For the text-containing cell, return its midpoint in [X, Y] coordinate format. 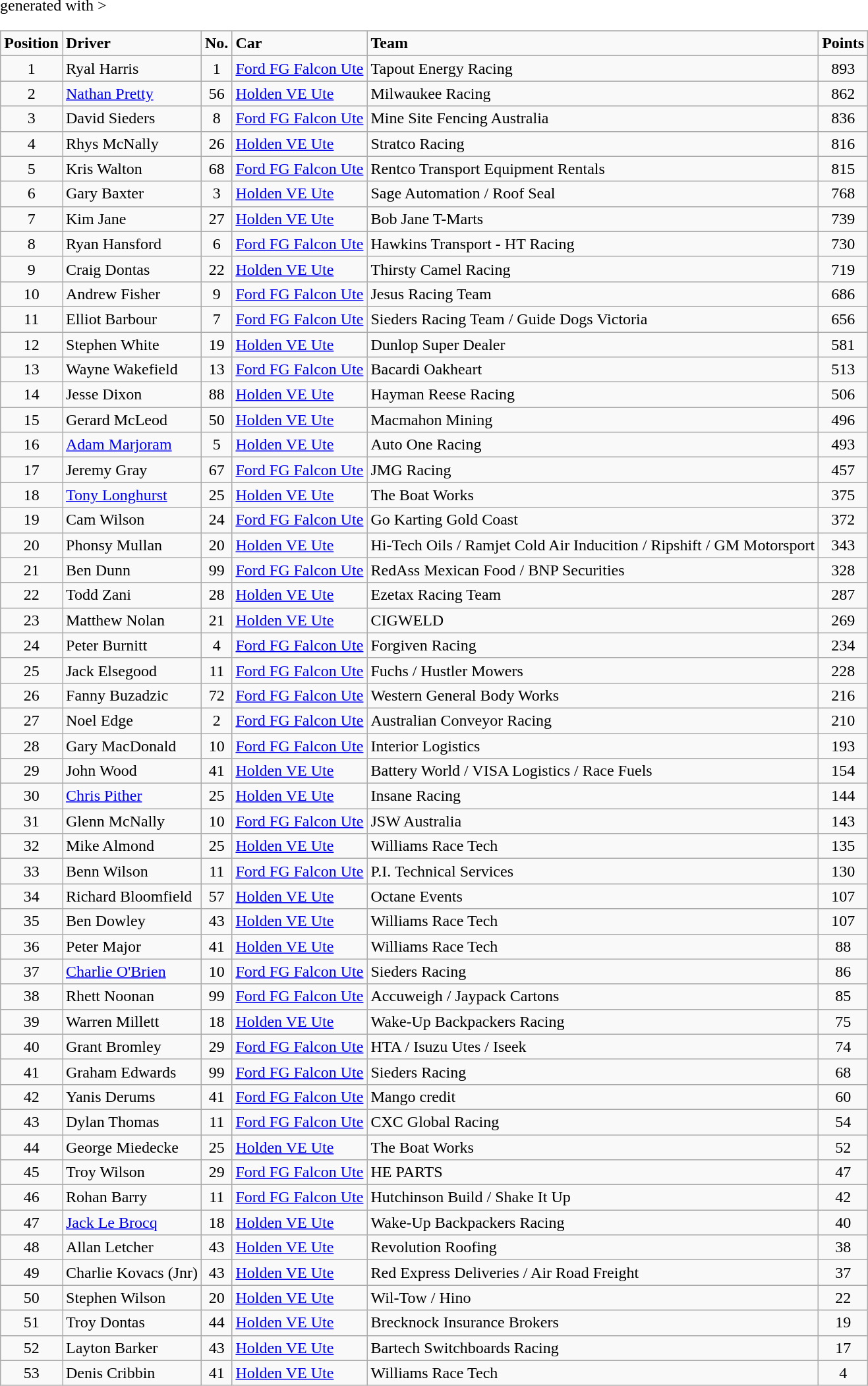
Milwaukee Racing [593, 94]
Jesse Dixon [132, 395]
Sieders Racing Team / Guide Dogs Victoria [593, 319]
46 [32, 1198]
Stephen White [132, 345]
144 [844, 796]
Bacardi Oakheart [593, 370]
Macmahon Mining [593, 420]
234 [844, 645]
56 [217, 94]
686 [844, 294]
Octane Events [593, 896]
Western General Body Works [593, 695]
CIGWELD [593, 620]
Todd Zani [132, 595]
Insane Racing [593, 796]
45 [32, 1172]
Sage Automation / Roof Seal [593, 194]
Revolution Roofing [593, 1248]
Troy Dontas [132, 1323]
Mango credit [593, 1097]
228 [844, 670]
Ben Dunn [132, 570]
Red Express Deliveries / Air Road Freight [593, 1273]
Denis Cribbin [132, 1373]
31 [32, 821]
72 [217, 695]
Kris Walton [132, 169]
513 [844, 370]
Rentco Transport Equipment Rentals [593, 169]
35 [32, 921]
Jack Le Brocq [132, 1223]
506 [844, 395]
Adam Marjoram [132, 445]
Ezetax Racing Team [593, 595]
Kim Jane [132, 219]
Rohan Barry [132, 1198]
51 [32, 1323]
86 [844, 971]
Wil-Tow / Hino [593, 1298]
Craig Dontas [132, 269]
Team [593, 43]
33 [32, 871]
496 [844, 420]
Auto One Racing [593, 445]
Stephen Wilson [132, 1298]
135 [844, 846]
Charlie Kovacs (Jnr) [132, 1273]
Forgiven Racing [593, 645]
Gary MacDonald [132, 745]
CXC Global Racing [593, 1122]
Jeremy Gray [132, 470]
75 [844, 1022]
730 [844, 244]
375 [844, 495]
Gary Baxter [132, 194]
Dylan Thomas [132, 1122]
JMG Racing [593, 470]
Nathan Pretty [132, 94]
Fuchs / Hustler Mowers [593, 670]
Ryal Harris [132, 69]
893 [844, 69]
372 [844, 520]
768 [844, 194]
Chris Pither [132, 796]
48 [32, 1248]
343 [844, 545]
15 [32, 420]
216 [844, 695]
Go Karting Gold Coast [593, 520]
RedAss Mexican Food / BNP Securities [593, 570]
Phonsy Mullan [132, 545]
Stratco Racing [593, 144]
143 [844, 821]
George Miedecke [132, 1147]
457 [844, 470]
David Sieders [132, 119]
12 [32, 345]
Hawkins Transport - HT Racing [593, 244]
Hi-Tech Oils / Ramjet Cold Air Inducition / Ripshift / GM Motorsport [593, 545]
Hayman Reese Racing [593, 395]
269 [844, 620]
Jesus Racing Team [593, 294]
53 [32, 1373]
210 [844, 720]
32 [32, 846]
Interior Logistics [593, 745]
HTA / Isuzu Utes / Iseek [593, 1047]
816 [844, 144]
Car [299, 43]
John Wood [132, 771]
Benn Wilson [132, 871]
Dunlop Super Dealer [593, 345]
Gerard McLeod [132, 420]
Ryan Hansford [132, 244]
Mike Almond [132, 846]
67 [217, 470]
Graham Edwards [132, 1072]
49 [32, 1273]
Brecknock Insurance Brokers [593, 1323]
719 [844, 269]
54 [844, 1122]
36 [32, 946]
130 [844, 871]
Rhett Noonan [132, 996]
16 [32, 445]
No. [217, 43]
493 [844, 445]
Andrew Fisher [132, 294]
Layton Barker [132, 1348]
Bob Jane T-Marts [593, 219]
Jack Elsegood [132, 670]
Glenn McNally [132, 821]
Driver [132, 43]
154 [844, 771]
Wayne Wakefield [132, 370]
Warren Millett [132, 1022]
Yanis Derums [132, 1097]
Hutchinson Build / Shake It Up [593, 1198]
Richard Bloomfield [132, 896]
Position [32, 43]
Matthew Nolan [132, 620]
23 [32, 620]
34 [32, 896]
JSW Australia [593, 821]
Peter Major [132, 946]
Elliot Barbour [132, 319]
193 [844, 745]
60 [844, 1097]
815 [844, 169]
739 [844, 219]
14 [32, 395]
85 [844, 996]
Thirsty Camel Racing [593, 269]
39 [32, 1022]
Tony Longhurst [132, 495]
328 [844, 570]
30 [32, 796]
HE PARTS [593, 1172]
287 [844, 595]
Mine Site Fencing Australia [593, 119]
Bartech Switchboards Racing [593, 1348]
Tapout Energy Racing [593, 69]
P.I. Technical Services [593, 871]
Allan Letcher [132, 1248]
581 [844, 345]
862 [844, 94]
Cam Wilson [132, 520]
Battery World / VISA Logistics / Race Fuels [593, 771]
Accuweigh / Jaypack Cartons [593, 996]
Noel Edge [132, 720]
74 [844, 1047]
836 [844, 119]
Fanny Buzadzic [132, 695]
Peter Burnitt [132, 645]
57 [217, 896]
Troy Wilson [132, 1172]
Charlie O'Brien [132, 971]
Rhys McNally [132, 144]
Australian Conveyor Racing [593, 720]
Grant Bromley [132, 1047]
656 [844, 319]
Points [844, 43]
Ben Dowley [132, 921]
